Determine the [x, y] coordinate at the center of the cell enclosing the given text.  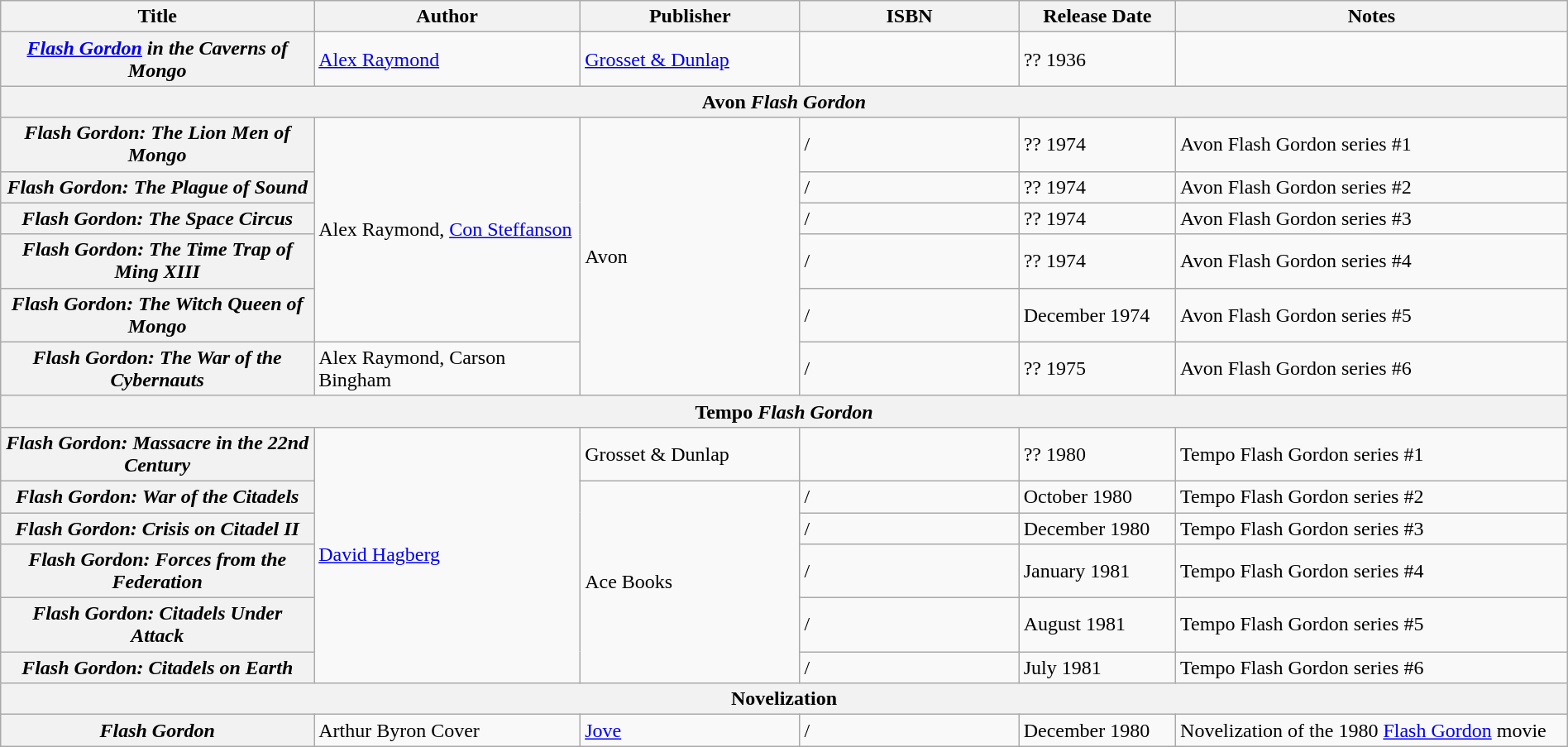
Notes [1372, 17]
Flash Gordon: Crisis on Citadel II [157, 529]
Title [157, 17]
Flash Gordon: The Space Circus [157, 218]
Jove [690, 730]
Flash Gordon: Citadels Under Attack [157, 625]
Avon Flash Gordon [784, 102]
Tempo Flash Gordon series #1 [1372, 453]
Arthur Byron Cover [447, 730]
?? 1975 [1097, 369]
Release Date [1097, 17]
Avon Flash Gordon series #6 [1372, 369]
Author [447, 17]
Flash Gordon: Forces from the Federation [157, 571]
Ace Books [690, 582]
Flash Gordon: Massacre in the 22nd Century [157, 453]
January 1981 [1097, 571]
Avon Flash Gordon series #5 [1372, 314]
Avon Flash Gordon series #3 [1372, 218]
Tempo Flash Gordon series #6 [1372, 668]
Flash Gordon: The Lion Men of Mongo [157, 144]
Publisher [690, 17]
Alex Raymond, Con Steffanson [447, 230]
?? 1980 [1097, 453]
Flash Gordon: The Time Trap of Ming XIII [157, 261]
Avon [690, 256]
August 1981 [1097, 625]
David Hagberg [447, 554]
Flash Gordon [157, 730]
Flash Gordon: The Witch Queen of Mongo [157, 314]
July 1981 [1097, 668]
Tempo Flash Gordon series #5 [1372, 625]
Tempo Flash Gordon series #4 [1372, 571]
October 1980 [1097, 496]
December 1974 [1097, 314]
Flash Gordon: The War of the Cybernauts [157, 369]
Avon Flash Gordon series #4 [1372, 261]
Novelization [784, 699]
Flash Gordon: Citadels on Earth [157, 668]
Flash Gordon: The Plague of Sound [157, 187]
Alex Raymond, Carson Bingham [447, 369]
Tempo Flash Gordon [784, 411]
ISBN [910, 17]
Novelization of the 1980 Flash Gordon movie [1372, 730]
?? 1936 [1097, 60]
Flash Gordon in the Caverns of Mongo [157, 60]
Flash Gordon: War of the Citadels [157, 496]
Alex Raymond [447, 60]
Avon Flash Gordon series #1 [1372, 144]
Tempo Flash Gordon series #3 [1372, 529]
Tempo Flash Gordon series #2 [1372, 496]
Avon Flash Gordon series #2 [1372, 187]
